Capture the cell that displays the provided text and extract its (x, y) central coordinate. 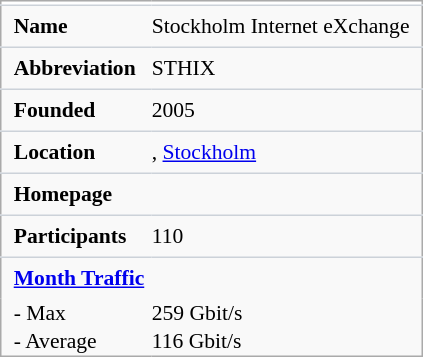
- Max (76, 312)
Homepage (76, 194)
Month Traffic (76, 278)
259 Gbit/s (288, 312)
2005 (288, 110)
STHIX (288, 68)
Founded (76, 110)
Participants (76, 236)
110 (288, 236)
Stockholm Internet eXchange (288, 26)
- Average (76, 342)
Abbreviation (76, 68)
Location (76, 152)
, Stockholm (288, 152)
Name (76, 26)
116 Gbit/s (288, 342)
